Detect which cell encompasses the target text, then output its [X, Y] center coordinate. 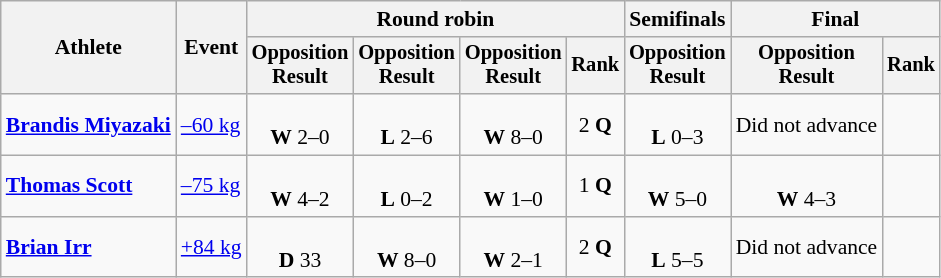
1 Q [595, 186]
W 4–3 [807, 186]
Brandis Miyazaki [88, 124]
Final [836, 19]
Round robin [436, 19]
W 4–2 [300, 186]
W 1–0 [514, 186]
W 2–0 [300, 124]
Thomas Scott [88, 186]
+84 kg [212, 248]
Semifinals [678, 19]
W 5–0 [678, 186]
L 2–6 [406, 124]
D 33 [300, 248]
Athlete [88, 48]
–60 kg [212, 124]
Event [212, 48]
Brian Irr [88, 248]
–75 kg [212, 186]
L 5–5 [678, 248]
L 0–3 [678, 124]
W 2–1 [514, 248]
L 0–2 [406, 186]
